Return [x, y] of the center of cell containing provided text 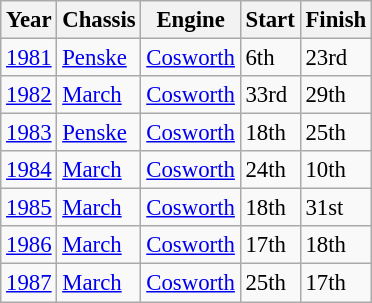
Chassis [99, 20]
1981 [29, 58]
1983 [29, 133]
Engine [190, 20]
Year [29, 20]
31st [336, 208]
Start [270, 20]
1987 [29, 283]
1986 [29, 245]
29th [336, 95]
33rd [270, 95]
1982 [29, 95]
1985 [29, 208]
23rd [336, 58]
24th [270, 170]
6th [270, 58]
1984 [29, 170]
10th [336, 170]
Finish [336, 20]
